Return the [X, Y] coordinate for the center point of the cell that contains the specified text.  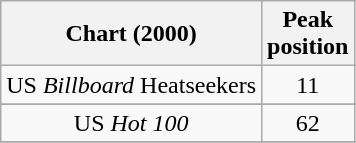
11 [308, 85]
US Hot 100 [132, 123]
Chart (2000) [132, 34]
US Billboard Heatseekers [132, 85]
Peakposition [308, 34]
62 [308, 123]
